For the text-containing cell, return its midpoint in (x, y) coordinate format. 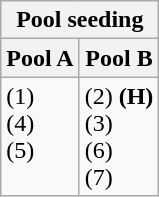
Pool seeding (80, 20)
Pool A (40, 58)
Pool B (119, 58)
(2) (H) (3) (6) (7) (119, 136)
(1) (4) (5) (40, 136)
